For the text-containing cell, return its midpoint in [X, Y] coordinate format. 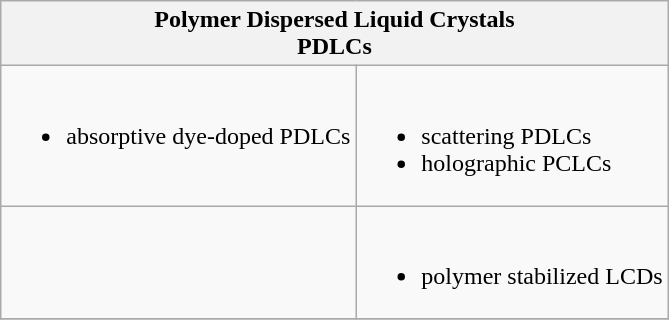
Polymer Dispersed Liquid CrystalsPDLCs [334, 34]
scattering PDLCsholographic PCLCs [512, 136]
absorptive dye-doped PDLCs [178, 136]
polymer stabilized LCDs [512, 262]
